Provide the (X, Y) coordinate of the cell's center where the given text is located.  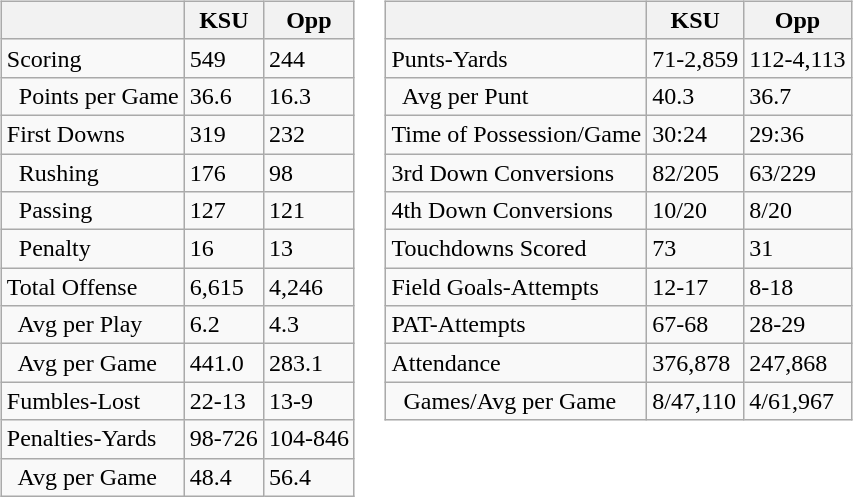
4,246 (308, 287)
8/47,110 (696, 401)
13-9 (308, 401)
Touchdowns Scored (516, 249)
Penalty (92, 249)
Fumbles-Lost (92, 401)
8-18 (798, 287)
112-4,113 (798, 58)
Points per Game (92, 96)
376,878 (696, 363)
67-68 (696, 325)
56.4 (308, 477)
30:24 (696, 134)
127 (224, 211)
Penalties-Yards (92, 439)
First Downs (92, 134)
29:36 (798, 134)
16.3 (308, 96)
40.3 (696, 96)
31 (798, 249)
247,868 (798, 363)
Passing (92, 211)
10/20 (696, 211)
319 (224, 134)
3rd Down Conversions (516, 173)
441.0 (224, 363)
Field Goals-Attempts (516, 287)
98-726 (224, 439)
6.2 (224, 325)
71-2,859 (696, 58)
13 (308, 249)
104-846 (308, 439)
4/61,967 (798, 401)
22-13 (224, 401)
Time of Possession/Game (516, 134)
Avg per Punt (516, 96)
98 (308, 173)
Rushing (92, 173)
48.4 (224, 477)
176 (224, 173)
PAT-Attempts (516, 325)
549 (224, 58)
Avg per Play (92, 325)
Punts-Yards (516, 58)
232 (308, 134)
12-17 (696, 287)
82/205 (696, 173)
244 (308, 58)
36.6 (224, 96)
Attendance (516, 363)
Total Offense (92, 287)
36.7 (798, 96)
8/20 (798, 211)
16 (224, 249)
4.3 (308, 325)
63/229 (798, 173)
73 (696, 249)
Scoring (92, 58)
6,615 (224, 287)
4th Down Conversions (516, 211)
28-29 (798, 325)
283.1 (308, 363)
121 (308, 211)
Games/Avg per Game (516, 401)
